Capture the cell that displays the provided text and extract its (X, Y) central coordinate. 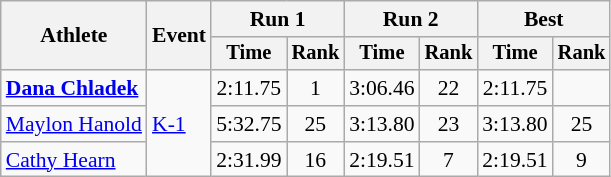
22 (449, 88)
Run 2 (410, 19)
Dana Chladek (74, 88)
1 (316, 88)
Athlete (74, 36)
Run 1 (278, 19)
Best (544, 19)
Maylon Hanold (74, 124)
K-1 (179, 124)
5:32.75 (248, 124)
Event (179, 36)
23 (449, 124)
3:06.46 (382, 88)
